Scan for the cell matching the given text and deliver its [x, y] coordinate at center. 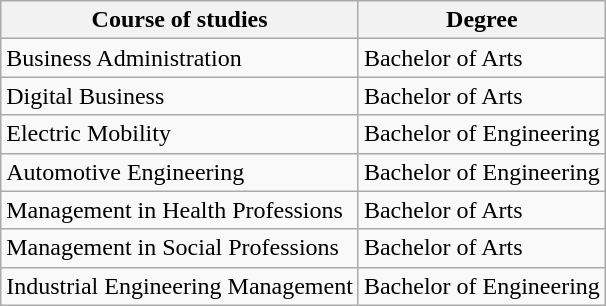
Industrial Engineering Management [180, 286]
Course of studies [180, 20]
Automotive Engineering [180, 172]
Business Administration [180, 58]
Degree [482, 20]
Management in Health Professions [180, 210]
Management in Social Professions [180, 248]
Electric Mobility [180, 134]
Digital Business [180, 96]
